Scan for the cell matching the given text and deliver its [X, Y] coordinate at center. 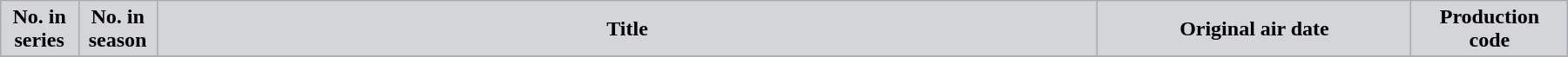
Original air date [1254, 29]
Productioncode [1490, 29]
No. inseries [39, 29]
Title [627, 29]
No. inseason [118, 29]
